Detect which cell encompasses the target text, then output its (x, y) center coordinate. 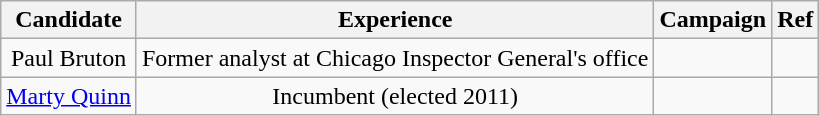
Incumbent (elected 2011) (394, 96)
Former analyst at Chicago Inspector General's office (394, 58)
Candidate (69, 20)
Experience (394, 20)
Campaign (713, 20)
Ref (796, 20)
Paul Bruton (69, 58)
Marty Quinn (69, 96)
